Capture the cell that displays the provided text and extract its (x, y) central coordinate. 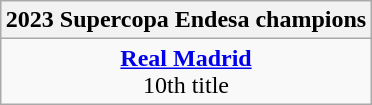
Real Madrid10th title (186, 72)
2023 Supercopa Endesa champions (186, 20)
